Return the (X, Y) coordinate for the center point of the cell that contains the specified text.  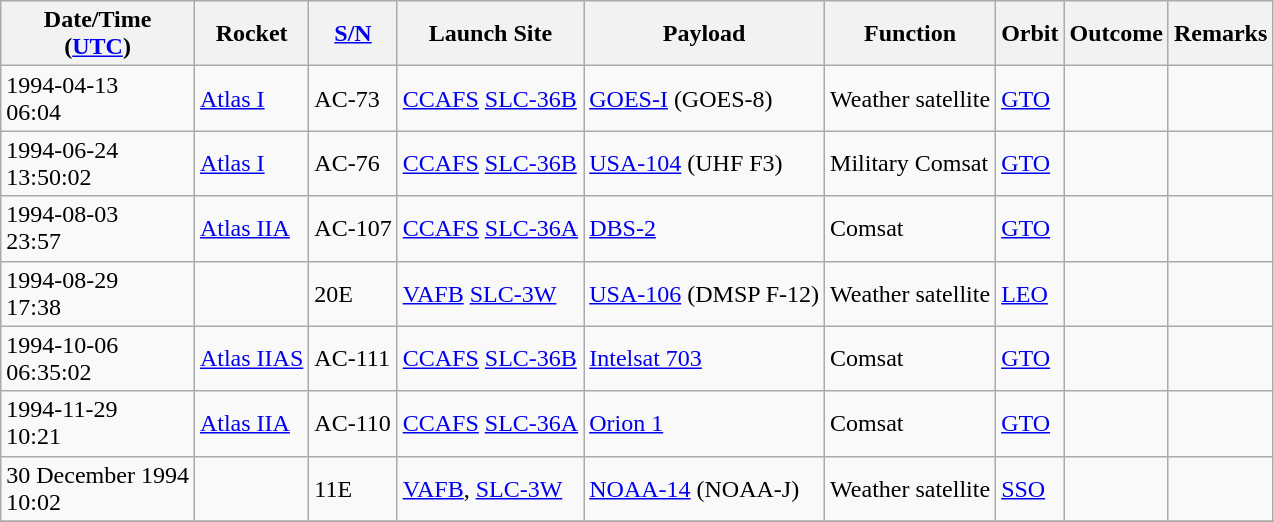
Launch Site (490, 34)
Military Comsat (910, 164)
30 December 199410:02 (98, 488)
USA-106 (DMSP F-12) (704, 294)
AC-73 (353, 98)
1994-06-2413:50:02 (98, 164)
Orion 1 (704, 424)
11E (353, 488)
1994-11-2910:21 (98, 424)
1994-08-2917:38 (98, 294)
1994-10-0606:35:02 (98, 358)
S/N (353, 34)
NOAA-14 (NOAA-J) (704, 488)
Orbit (1030, 34)
LEO (1030, 294)
AC-107 (353, 228)
1994-08-0323:57 (98, 228)
1994-04-1306:04 (98, 98)
Function (910, 34)
GOES-I (GOES-8) (704, 98)
USA-104 (UHF F3) (704, 164)
Outcome (1116, 34)
Date/Time(UTC) (98, 34)
Payload (704, 34)
Atlas IIAS (251, 358)
AC-110 (353, 424)
AC-76 (353, 164)
SSO (1030, 488)
AC-111 (353, 358)
VAFB, SLC-3W (490, 488)
VAFB SLC-3W (490, 294)
Intelsat 703 (704, 358)
Remarks (1220, 34)
DBS-2 (704, 228)
20E (353, 294)
Rocket (251, 34)
